Identify which cell holds the provided text, then report its (x, y) central coordinate. 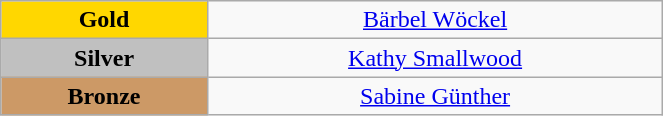
Kathy Smallwood (434, 58)
Sabine Günther (434, 96)
Silver (104, 58)
Bronze (104, 96)
Bärbel Wöckel (434, 20)
Gold (104, 20)
